Locate the cell with the specified text and output its [X, Y] center coordinate. 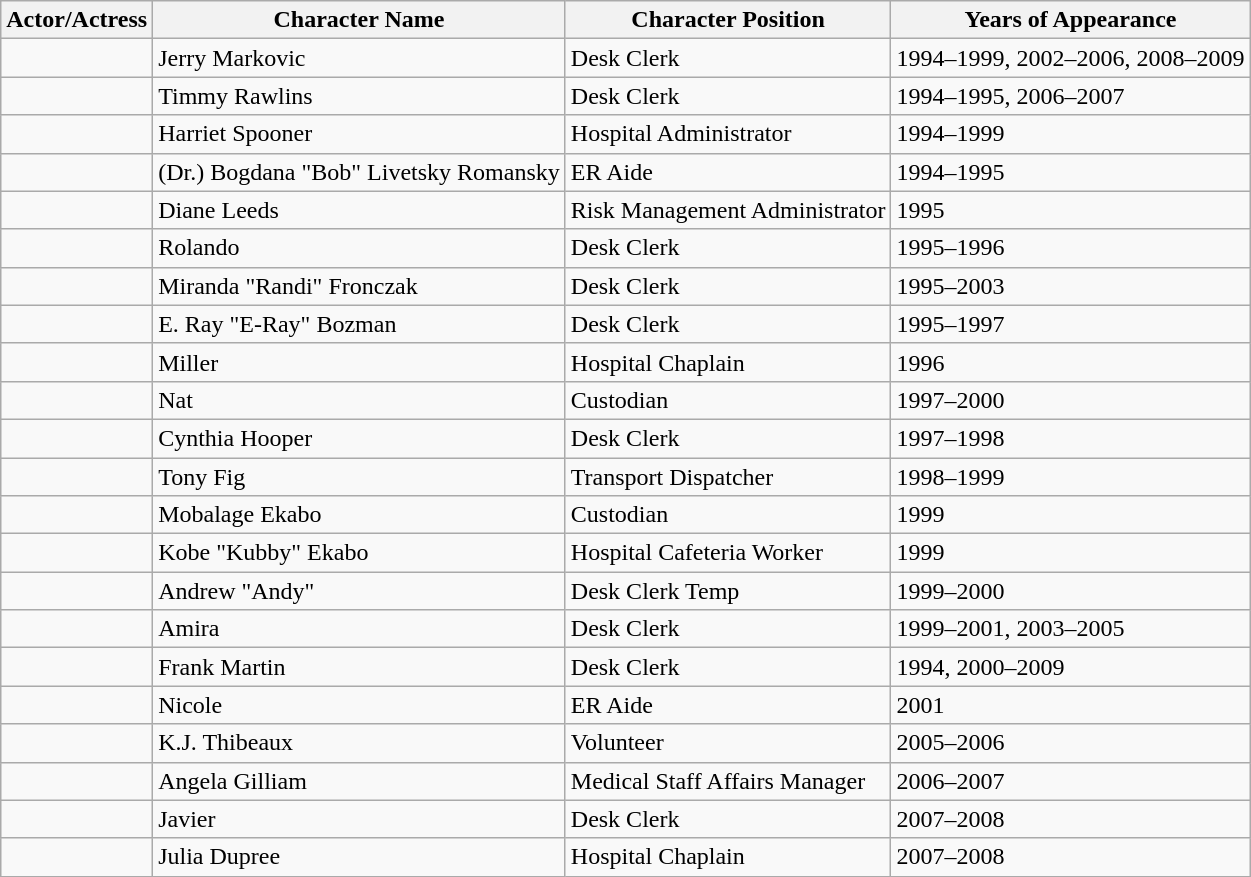
1995–2003 [1070, 286]
Character Name [360, 20]
Nat [360, 400]
Hospital Administrator [728, 134]
Desk Clerk Temp [728, 591]
Character Position [728, 20]
Transport Dispatcher [728, 477]
Timmy Rawlins [360, 96]
1994–1995, 2006–2007 [1070, 96]
Frank Martin [360, 667]
K.J. Thibeaux [360, 743]
Nicole [360, 705]
E. Ray "E-Ray" Bozman [360, 324]
1999–2001, 2003–2005 [1070, 629]
Tony Fig [360, 477]
1999–2000 [1070, 591]
Risk Management Administrator [728, 210]
1995–1997 [1070, 324]
Diane Leeds [360, 210]
Years of Appearance [1070, 20]
Jerry Markovic [360, 58]
Mobalage Ekabo [360, 515]
1994–1999 [1070, 134]
1994–1999, 2002–2006, 2008–2009 [1070, 58]
Angela Gilliam [360, 781]
1998–1999 [1070, 477]
2006–2007 [1070, 781]
Volunteer [728, 743]
Actor/Actress [77, 20]
Harriet Spooner [360, 134]
Andrew "Andy" [360, 591]
1995–1996 [1070, 248]
1997–1998 [1070, 438]
Amira [360, 629]
Hospital Cafeteria Worker [728, 553]
1997–2000 [1070, 400]
1996 [1070, 362]
2005–2006 [1070, 743]
2001 [1070, 705]
Kobe "Kubby" Ekabo [360, 553]
Julia Dupree [360, 857]
1994–1995 [1070, 172]
Cynthia Hooper [360, 438]
Miranda "Randi" Fronczak [360, 286]
(Dr.) Bogdana "Bob" Livetsky Romansky [360, 172]
Medical Staff Affairs Manager [728, 781]
Rolando [360, 248]
Javier [360, 819]
Miller [360, 362]
1994, 2000–2009 [1070, 667]
1995 [1070, 210]
